Extract the [x, y] coordinate from the center of the cell holding the provided text.  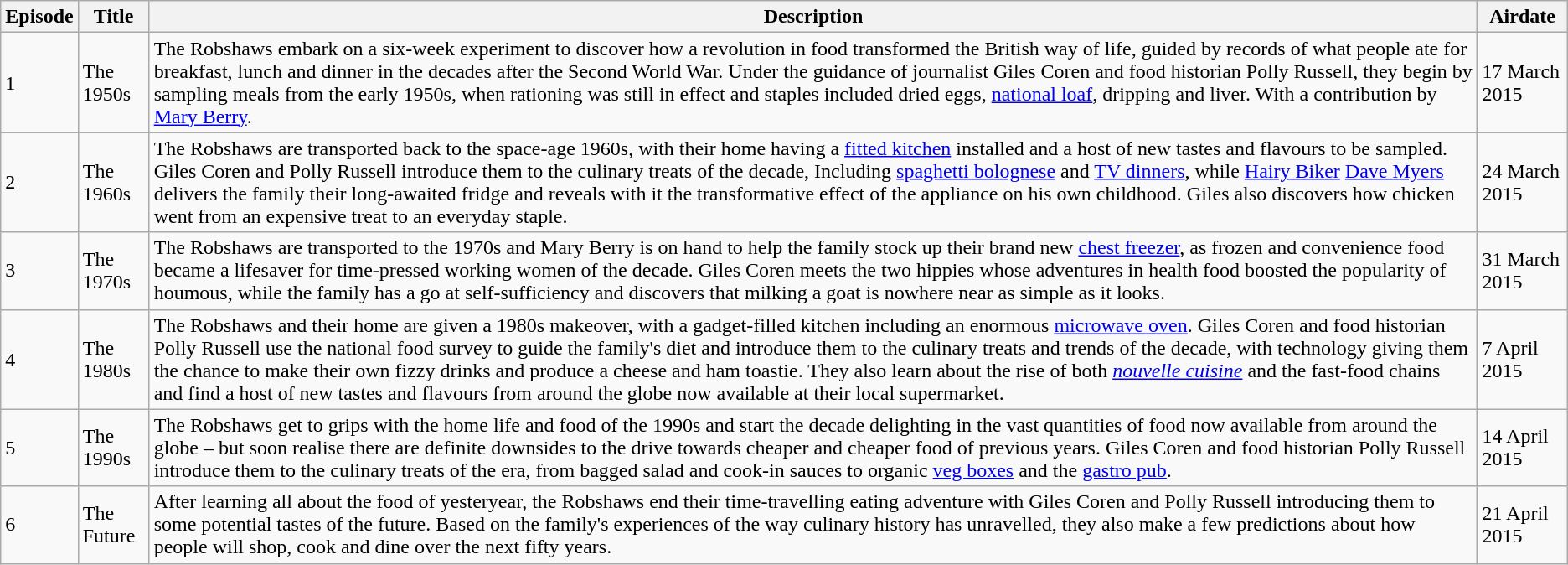
17 March 2015 [1523, 82]
Airdate [1523, 17]
The 1980s [114, 359]
21 April 2015 [1523, 525]
14 April 2015 [1523, 448]
1 [39, 82]
3 [39, 271]
6 [39, 525]
Description [813, 17]
Episode [39, 17]
The 1950s [114, 82]
The 1990s [114, 448]
The Future [114, 525]
31 March 2015 [1523, 271]
The 1960s [114, 183]
The 1970s [114, 271]
7 April 2015 [1523, 359]
Title [114, 17]
2 [39, 183]
4 [39, 359]
5 [39, 448]
24 March 2015 [1523, 183]
